Search for the cell housing the specified text and yield its [X, Y] center coordinate. 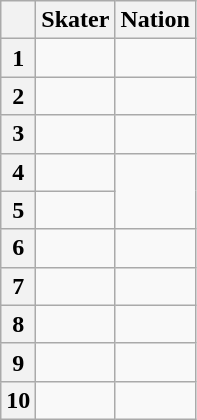
5 [18, 210]
2 [18, 96]
7 [18, 286]
6 [18, 248]
1 [18, 58]
Nation [155, 20]
3 [18, 134]
8 [18, 324]
9 [18, 362]
4 [18, 172]
Skater [76, 20]
10 [18, 400]
